Scan for the cell matching the given text and deliver its [x, y] coordinate at center. 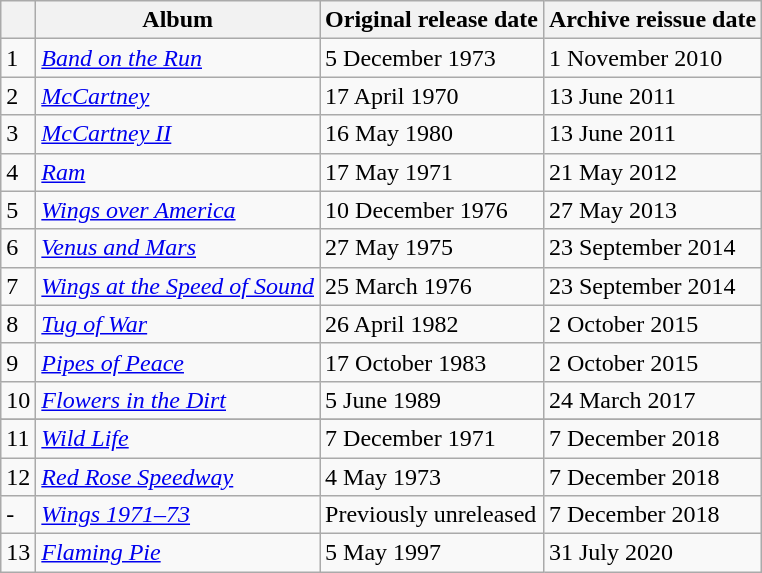
17 May 1971 [432, 172]
5 December 1973 [432, 58]
Original release date [432, 20]
6 [18, 248]
12 [18, 477]
25 March 1976 [432, 286]
17 October 1983 [432, 362]
Tug of War [178, 324]
Wild Life [178, 438]
Wings over America [178, 210]
Wings 1971–73 [178, 515]
9 [18, 362]
16 May 1980 [432, 134]
10 [18, 400]
26 April 1982 [432, 324]
24 March 2017 [652, 400]
4 [18, 172]
McCartney [178, 96]
13 [18, 553]
McCartney II [178, 134]
10 December 1976 [432, 210]
- [18, 515]
5 June 1989 [432, 400]
21 May 2012 [652, 172]
Red Rose Speedway [178, 477]
27 May 1975 [432, 248]
Archive reissue date [652, 20]
Ram [178, 172]
Wings at the Speed of Sound [178, 286]
5 May 1997 [432, 553]
Pipes of Peace [178, 362]
8 [18, 324]
Flaming Pie [178, 553]
Flowers in the Dirt [178, 400]
17 April 1970 [432, 96]
11 [18, 438]
Band on the Run [178, 58]
5 [18, 210]
1 [18, 58]
Album [178, 20]
Venus and Mars [178, 248]
27 May 2013 [652, 210]
1 November 2010 [652, 58]
Previously unreleased [432, 515]
7 December 1971 [432, 438]
2 [18, 96]
31 July 2020 [652, 553]
3 [18, 134]
7 [18, 286]
4 May 1973 [432, 477]
